Scan for the cell matching the given text and deliver its (X, Y) coordinate at center. 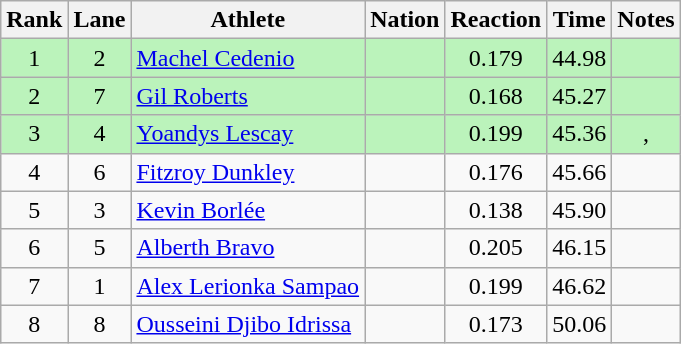
Yoandys Lescay (248, 134)
50.06 (580, 324)
Notes (646, 20)
Time (580, 20)
Kevin Borlée (248, 210)
Lane (100, 20)
Alex Lerionka Sampao (248, 286)
Fitzroy Dunkley (248, 172)
44.98 (580, 58)
, (646, 134)
Machel Cedenio (248, 58)
0.138 (496, 210)
45.27 (580, 96)
Alberth Bravo (248, 248)
Reaction (496, 20)
45.36 (580, 134)
Athlete (248, 20)
0.173 (496, 324)
0.179 (496, 58)
Ousseini Djibo Idrissa (248, 324)
Nation (405, 20)
Gil Roberts (248, 96)
0.176 (496, 172)
45.90 (580, 210)
46.15 (580, 248)
46.62 (580, 286)
0.205 (496, 248)
Rank (34, 20)
45.66 (580, 172)
0.168 (496, 96)
